Capture the cell that displays the provided text and extract its [x, y] central coordinate. 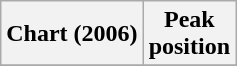
Peakposition [189, 34]
Chart (2006) [72, 34]
